Find where the given text appears and provide that cell's center as [X, Y] coordinate. 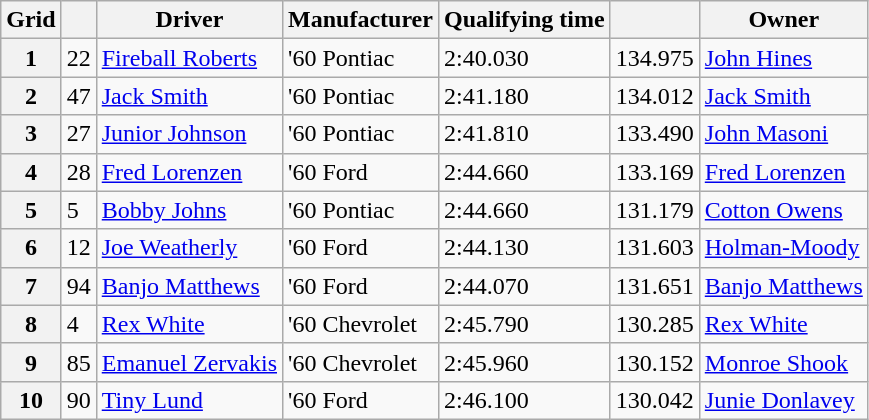
6 [31, 248]
10 [31, 400]
2:44.070 [524, 286]
131.651 [654, 286]
90 [78, 400]
28 [78, 172]
Grid [31, 20]
Junior Johnson [189, 134]
131.603 [654, 248]
Cotton Owens [784, 210]
Fireball Roberts [189, 58]
2:46.100 [524, 400]
2:41.180 [524, 96]
Qualifying time [524, 20]
134.975 [654, 58]
22 [78, 58]
9 [31, 362]
47 [78, 96]
Bobby Johns [189, 210]
2:44.130 [524, 248]
John Masoni [784, 134]
134.012 [654, 96]
2:41.810 [524, 134]
130.152 [654, 362]
2:40.030 [524, 58]
12 [78, 248]
8 [31, 324]
2:45.790 [524, 324]
Manufacturer [361, 20]
Junie Donlavey [784, 400]
130.042 [654, 400]
Tiny Lund [189, 400]
Emanuel Zervakis [189, 362]
131.179 [654, 210]
Joe Weatherly [189, 248]
7 [31, 286]
John Hines [784, 58]
85 [78, 362]
2 [31, 96]
130.285 [654, 324]
Driver [189, 20]
Owner [784, 20]
Monroe Shook [784, 362]
1 [31, 58]
2:45.960 [524, 362]
94 [78, 286]
27 [78, 134]
133.169 [654, 172]
Holman-Moody [784, 248]
133.490 [654, 134]
3 [31, 134]
